Provide the (X, Y) coordinate of the cell's center where the given text is located.  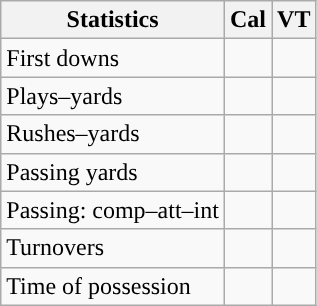
First downs (113, 58)
Passing: comp–att–int (113, 210)
Plays–yards (113, 96)
VT (294, 20)
Passing yards (113, 172)
Turnovers (113, 248)
Statistics (113, 20)
Rushes–yards (113, 134)
Cal (248, 20)
Time of possession (113, 286)
